Provide the (x, y) coordinate of the cell's center where the given text is located.  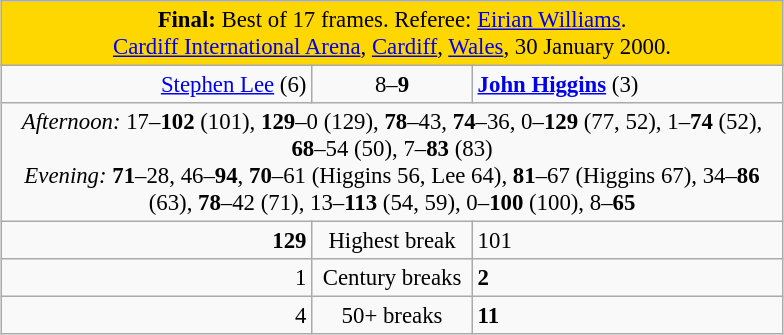
Highest break (392, 241)
Stephen Lee (6) (156, 85)
Century breaks (392, 278)
101 (628, 241)
50+ breaks (392, 316)
129 (156, 241)
Final: Best of 17 frames. Referee: Eirian Williams.Cardiff International Arena, Cardiff, Wales, 30 January 2000. (392, 34)
2 (628, 278)
4 (156, 316)
1 (156, 278)
8–9 (392, 85)
John Higgins (3) (628, 85)
11 (628, 316)
